Locate the cell with the specified text and output its (x, y) center coordinate. 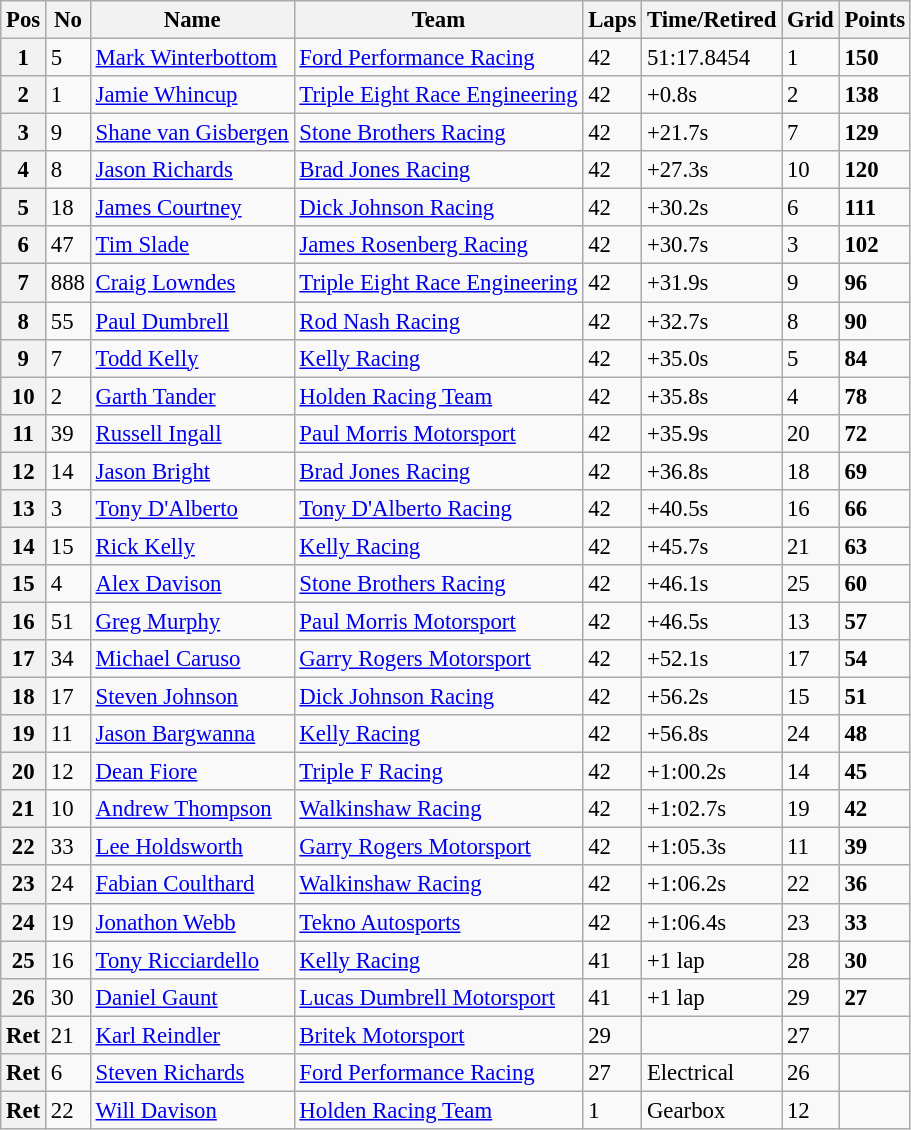
+36.8s (712, 471)
+40.5s (712, 509)
150 (874, 58)
Greg Murphy (192, 621)
Triple F Racing (438, 772)
James Rosenberg Racing (438, 245)
+35.0s (712, 358)
+35.8s (712, 396)
34 (68, 659)
54 (874, 659)
Tony D'Alberto (192, 509)
Jamie Whincup (192, 95)
55 (68, 321)
Lucas Dumbrell Motorsport (438, 997)
120 (874, 170)
Garth Tander (192, 396)
Tekno Autosports (438, 922)
+56.2s (712, 697)
Paul Dumbrell (192, 321)
Laps (612, 20)
66 (874, 509)
+31.9s (712, 283)
+1:02.7s (712, 809)
36 (874, 885)
+46.1s (712, 584)
+45.7s (712, 546)
129 (874, 133)
45 (874, 772)
Time/Retired (712, 20)
+30.7s (712, 245)
Shane van Gisbergen (192, 133)
111 (874, 208)
+1:06.4s (712, 922)
Jonathon Webb (192, 922)
Jason Bright (192, 471)
Name (192, 20)
Fabian Coulthard (192, 885)
Michael Caruso (192, 659)
+56.8s (712, 734)
+46.5s (712, 621)
+0.8s (712, 95)
Tony D'Alberto Racing (438, 509)
+35.9s (712, 433)
Steven Johnson (192, 697)
57 (874, 621)
888 (68, 283)
78 (874, 396)
Craig Lowndes (192, 283)
+21.7s (712, 133)
138 (874, 95)
+1:00.2s (712, 772)
+1:05.3s (712, 847)
47 (68, 245)
Grid (810, 20)
Russell Ingall (192, 433)
Todd Kelly (192, 358)
60 (874, 584)
84 (874, 358)
Daniel Gaunt (192, 997)
Karl Reindler (192, 1035)
Lee Holdsworth (192, 847)
Team (438, 20)
96 (874, 283)
Gearbox (712, 1110)
Jason Richards (192, 170)
+30.2s (712, 208)
+1:06.2s (712, 885)
Britek Motorsport (438, 1035)
Points (874, 20)
+52.1s (712, 659)
48 (874, 734)
Steven Richards (192, 1073)
Alex Davison (192, 584)
Dean Fiore (192, 772)
28 (810, 960)
+32.7s (712, 321)
Mark Winterbottom (192, 58)
+27.3s (712, 170)
102 (874, 245)
Tony Ricciardello (192, 960)
Will Davison (192, 1110)
Electrical (712, 1073)
No (68, 20)
Rod Nash Racing (438, 321)
51:17.8454 (712, 58)
Jason Bargwanna (192, 734)
Tim Slade (192, 245)
Rick Kelly (192, 546)
72 (874, 433)
Pos (24, 20)
90 (874, 321)
69 (874, 471)
63 (874, 546)
James Courtney (192, 208)
Andrew Thompson (192, 809)
